Provide the (x, y) coordinate of the cell's center where the given text is located.  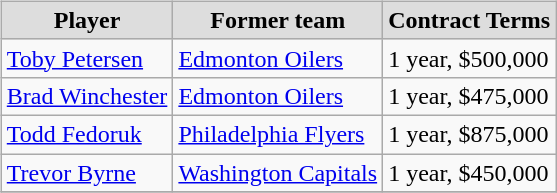
Former team (278, 20)
1 year, $450,000 (470, 173)
Brad Winchester (87, 96)
Todd Fedoruk (87, 134)
Philadelphia Flyers (278, 134)
Toby Petersen (87, 58)
1 year, $500,000 (470, 58)
1 year, $875,000 (470, 134)
Washington Capitals (278, 173)
Contract Terms (470, 20)
1 year, $475,000 (470, 96)
Player (87, 20)
Trevor Byrne (87, 173)
